Return the [X, Y] coordinate for the center point of the cell that contains the specified text.  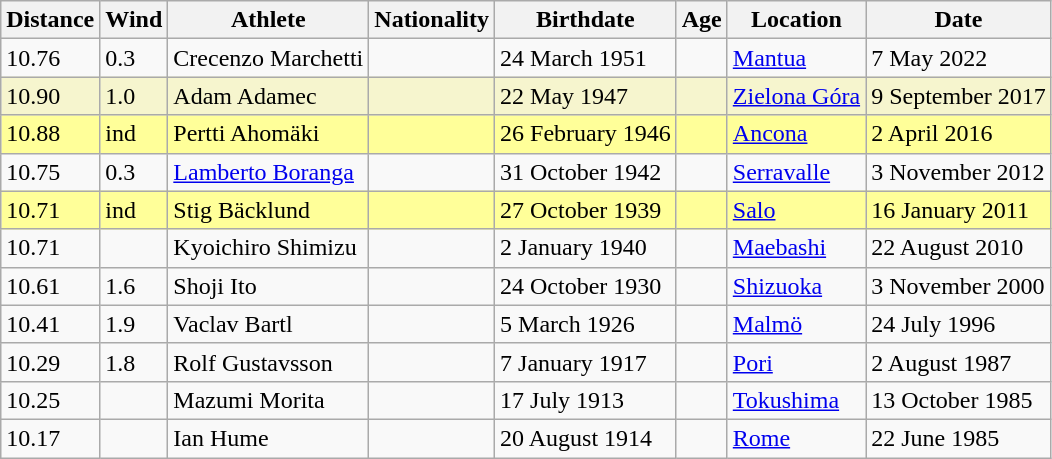
2 August 1987 [959, 362]
31 October 1942 [586, 172]
Vaclav Bartl [268, 324]
Rome [796, 438]
Zielona Góra [796, 96]
Ian Hume [268, 438]
1.9 [134, 324]
16 January 2011 [959, 210]
Location [796, 20]
22 May 1947 [586, 96]
1.6 [134, 286]
Mazumi Morita [268, 400]
Athlete [268, 20]
Birthdate [586, 20]
10.88 [50, 134]
Stig Bäcklund [268, 210]
27 October 1939 [586, 210]
10.75 [50, 172]
3 November 2012 [959, 172]
1.0 [134, 96]
22 August 2010 [959, 248]
24 March 1951 [586, 58]
26 February 1946 [586, 134]
3 November 2000 [959, 286]
10.76 [50, 58]
17 July 1913 [586, 400]
Ancona [796, 134]
Shizuoka [796, 286]
13 October 1985 [959, 400]
24 October 1930 [586, 286]
10.61 [50, 286]
10.29 [50, 362]
Kyoichiro Shimizu [268, 248]
Mantua [796, 58]
Nationality [432, 20]
Tokushima [796, 400]
10.41 [50, 324]
Serravalle [796, 172]
22 June 1985 [959, 438]
1.8 [134, 362]
Age [702, 20]
10.90 [50, 96]
Maebashi [796, 248]
Malmö [796, 324]
Rolf Gustavsson [268, 362]
2 January 1940 [586, 248]
7 January 1917 [586, 362]
Crecenzo Marchetti [268, 58]
24 July 1996 [959, 324]
Pori [796, 362]
20 August 1914 [586, 438]
10.25 [50, 400]
5 March 1926 [586, 324]
Lamberto Boranga [268, 172]
Date [959, 20]
Salo [796, 210]
Adam Adamec [268, 96]
2 April 2016 [959, 134]
Distance [50, 20]
9 September 2017 [959, 96]
7 May 2022 [959, 58]
10.17 [50, 438]
Shoji Ito [268, 286]
Pertti Ahomäki [268, 134]
Wind [134, 20]
